Find where the given text appears and provide that cell's center as [x, y] coordinate. 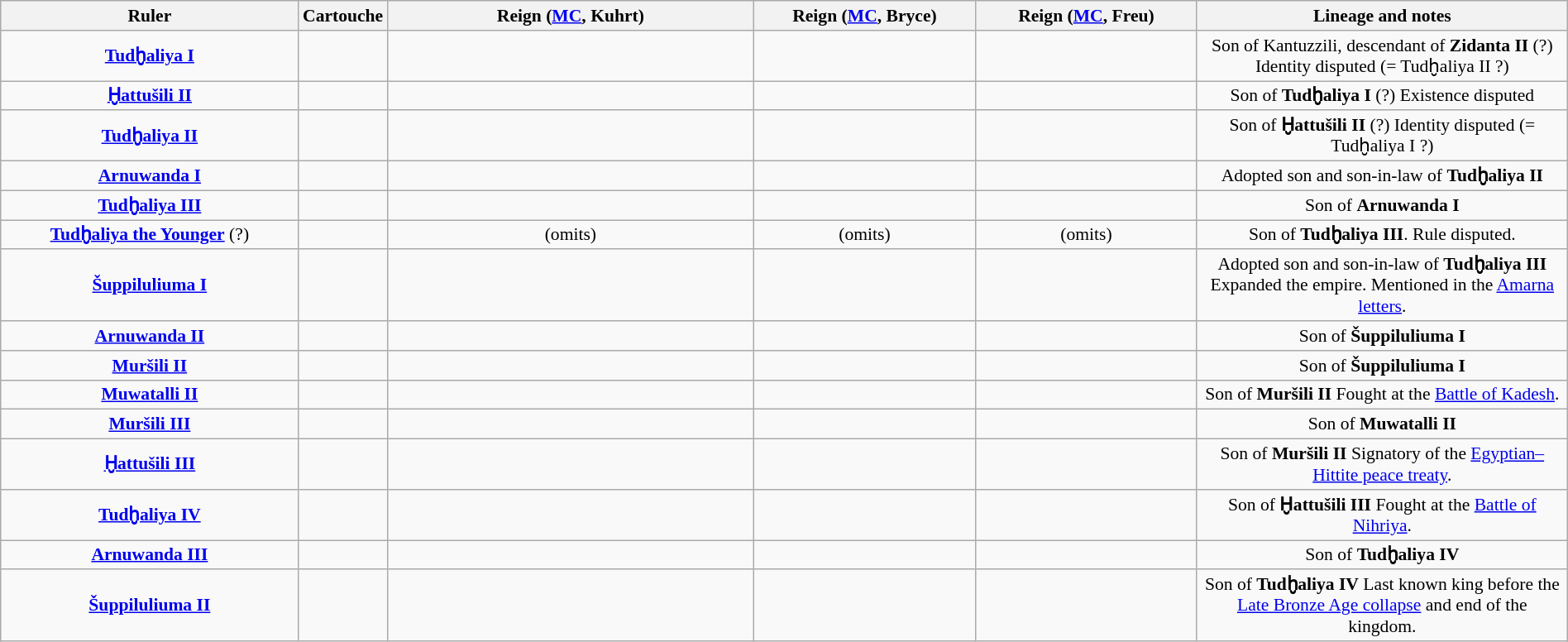
Son of Muwatalli II [1382, 424]
Son of Arnuwanda I [1382, 205]
Arnuwanda II [150, 336]
Muršili II [150, 366]
Son of Tudḫaliya IV [1382, 555]
Son of Ḫattušili III Fought at the Battle of Nihriya. [1382, 515]
Adopted son and son-in-law of Tudḫaliya II [1382, 176]
Son of Ḫattušili II (?) Identity disputed (= Tudḫaliya I ?) [1382, 136]
Tudḫaliya III [150, 205]
Reign (MC, Kuhrt) [571, 16]
Son of Muršili II Signatory of the Egyptian–Hittite peace treaty. [1382, 465]
Lineage and notes [1382, 16]
Reign (MC, Bryce) [864, 16]
Šuppiluliuma I [150, 286]
Ḫattušili III [150, 465]
Son of Tudḫaliya IV Last known king before the Late Bronze Age collapse and end of the kingdom. [1382, 606]
Ruler [150, 16]
Tudḫaliya II [150, 136]
Ḫattušili II [150, 96]
Son of Kantuzzili, descendant of Zidanta II (?) Identity disputed (= Tudḫaliya II ?) [1382, 56]
Arnuwanda I [150, 176]
Muršili III [150, 424]
Adopted son and son-in-law of Tudḫaliya III Expanded the empire. Mentioned in the Amarna letters. [1382, 286]
Arnuwanda III [150, 555]
Cartouche [342, 16]
Tudḫaliya I [150, 56]
Reign (MC, Freu) [1086, 16]
Šuppiluliuma II [150, 606]
Tudḫaliya IV [150, 515]
Muwatalli II [150, 395]
Tudḫaliya the Younger (?) [150, 235]
Son of Tudḫaliya I (?) Existence disputed [1382, 96]
Son of Muršili II Fought at the Battle of Kadesh. [1382, 395]
Son of Tudḫaliya III. Rule disputed. [1382, 235]
